Extract the [X, Y] coordinate from the center of the cell holding the provided text.  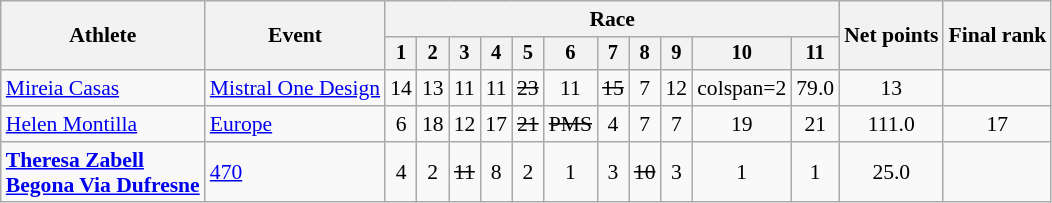
470 [295, 172]
111.0 [891, 124]
14 [401, 88]
Athlete [103, 36]
Europe [295, 124]
Mireia Casas [103, 88]
Mistral One Design [295, 88]
18 [433, 124]
79.0 [815, 88]
Event [295, 36]
19 [742, 124]
Race [612, 19]
23 [528, 88]
25.0 [891, 172]
Final rank [997, 36]
Theresa ZabellBegona Via Dufresne [103, 172]
PMS [570, 124]
15 [613, 88]
5 [528, 54]
9 [676, 54]
Net points [891, 36]
Helen Montilla [103, 124]
colspan=2 [742, 88]
